For the text-containing cell, return its midpoint in [x, y] coordinate format. 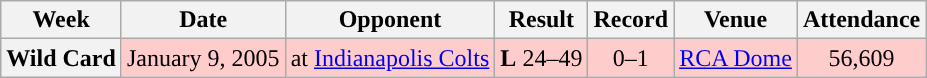
L 24–49 [542, 58]
Week [62, 20]
RCA Dome [736, 58]
Date [203, 20]
0–1 [631, 58]
Record [631, 20]
56,609 [861, 58]
Wild Card [62, 58]
Opponent [390, 20]
Result [542, 20]
January 9, 2005 [203, 58]
at Indianapolis Colts [390, 58]
Attendance [861, 20]
Venue [736, 20]
